Scan for the cell matching the given text and deliver its (X, Y) coordinate at center. 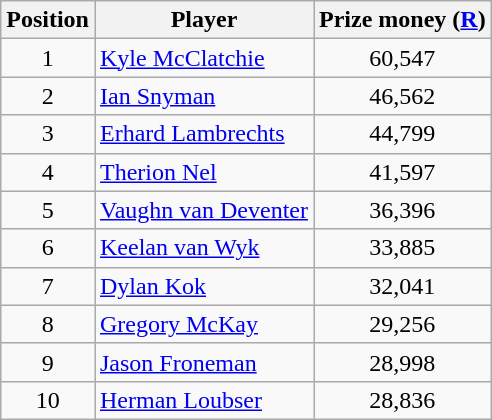
Gregory McKay (204, 324)
29,256 (403, 324)
Dylan Kok (204, 286)
28,998 (403, 362)
10 (48, 400)
33,885 (403, 248)
41,597 (403, 172)
Herman Loubser (204, 400)
Erhard Lambrechts (204, 134)
46,562 (403, 96)
36,396 (403, 210)
Prize money (R) (403, 20)
32,041 (403, 286)
4 (48, 172)
Ian Snyman (204, 96)
1 (48, 58)
Jason Froneman (204, 362)
7 (48, 286)
Therion Nel (204, 172)
Vaughn van Deventer (204, 210)
3 (48, 134)
60,547 (403, 58)
Position (48, 20)
44,799 (403, 134)
Player (204, 20)
Kyle McClatchie (204, 58)
28,836 (403, 400)
9 (48, 362)
5 (48, 210)
Keelan van Wyk (204, 248)
8 (48, 324)
2 (48, 96)
6 (48, 248)
